Return (X, Y) of the center of cell containing provided text 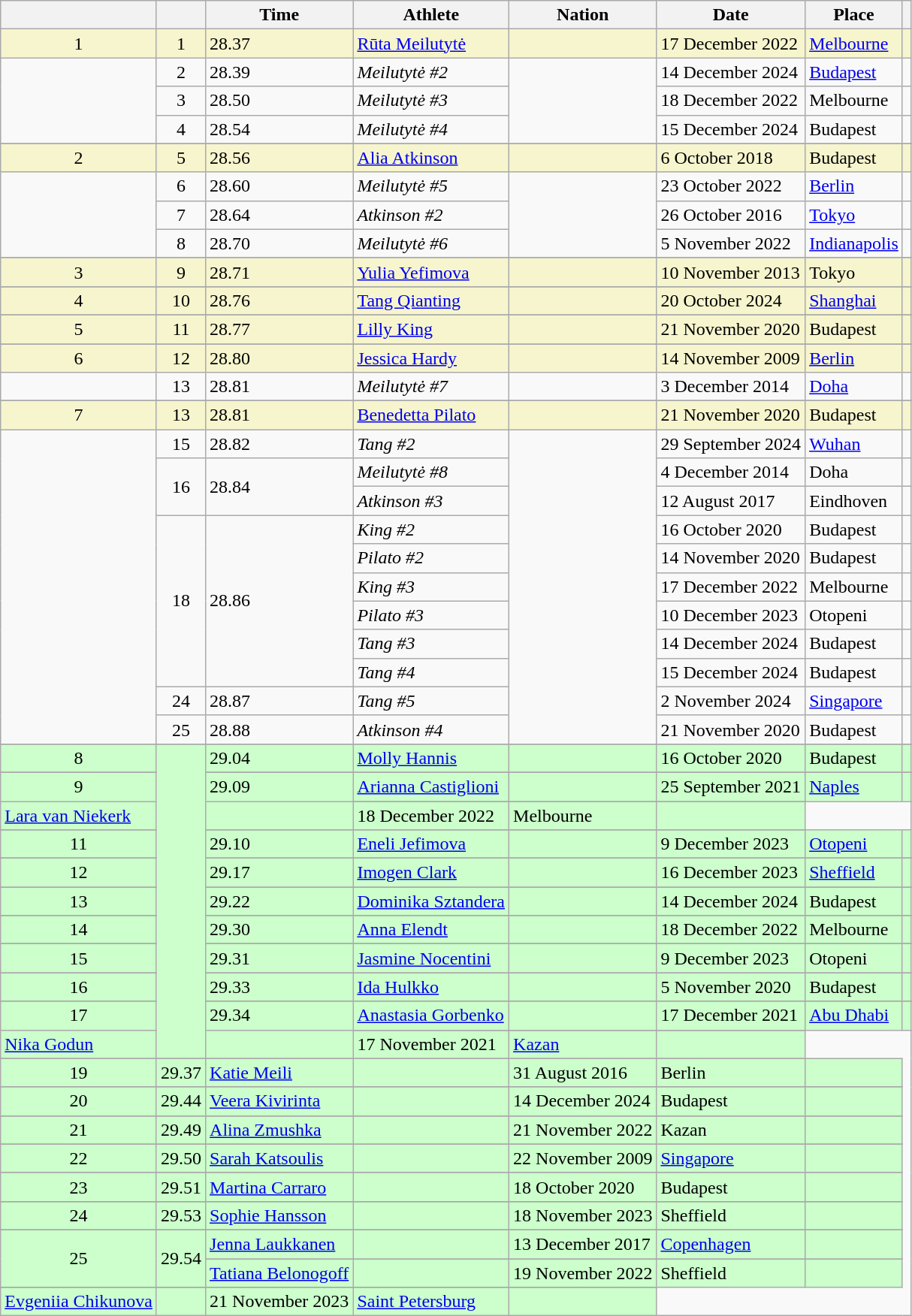
Jenna Laukkanen (279, 1244)
Tang #4 (431, 672)
Pilato #3 (431, 615)
Time (279, 15)
28.64 (279, 215)
28.82 (279, 444)
21 (79, 1130)
17 November 2021 (431, 1044)
23 (79, 1187)
Atkinson #4 (431, 729)
29 September 2024 (731, 444)
29.53 (180, 1215)
17 (79, 1016)
29.44 (180, 1101)
King #3 (431, 587)
Anna Elendt (431, 930)
28.84 (279, 487)
28.76 (279, 300)
21 November 2023 (279, 1302)
28.86 (279, 601)
Jessica Hardy (431, 358)
Place (854, 15)
Arianna Castiglioni (431, 786)
Benedetta Pilato (431, 415)
Imogen Clark (431, 873)
22 November 2009 (583, 1158)
Meilutytė #7 (431, 387)
Wuhan (854, 444)
28.87 (279, 701)
Ida Hulkko (431, 987)
Anastasia Gorbenko (431, 1016)
Nation (583, 15)
Meilutytė #6 (431, 243)
Sophie Hansson (279, 1215)
Molly Hannis (431, 758)
18 (180, 601)
Naples (854, 786)
Alina Zmushka (279, 1130)
Eneli Jefimova (431, 844)
18 October 2020 (583, 1187)
28.54 (279, 129)
5 November 2020 (731, 987)
18 November 2023 (583, 1215)
Katie Meili (279, 1073)
Jasmine Nocentini (431, 958)
5 November 2022 (731, 243)
29.33 (279, 987)
4 December 2014 (731, 472)
3 December 2014 (731, 387)
13 December 2017 (583, 1244)
28.60 (279, 186)
Date (731, 15)
Tang Qianting (431, 300)
Eindhoven (854, 501)
19 (79, 1073)
29.10 (279, 844)
29.04 (279, 758)
Athlete (431, 15)
28.88 (279, 729)
Copenhagen (731, 1244)
Meilutytė #8 (431, 472)
29.51 (180, 1187)
Pilato #2 (431, 558)
Tang #2 (431, 444)
Meilutytė #4 (431, 129)
6 October 2018 (731, 158)
29.09 (279, 786)
29.54 (180, 1258)
26 October 2016 (731, 215)
14 November 2009 (731, 358)
28.50 (279, 101)
20 (79, 1101)
10 December 2023 (731, 615)
Yulia Yefimova (431, 272)
10 (180, 300)
Indianapolis (854, 243)
Martina Carraro (279, 1187)
28.71 (279, 272)
29.34 (279, 1016)
22 (79, 1158)
2 November 2024 (731, 701)
17 December 2021 (731, 1016)
20 October 2024 (731, 300)
Atkinson #3 (431, 501)
28.56 (279, 158)
29.22 (279, 901)
Saint Petersburg (431, 1302)
Rūta Meilutytė (431, 44)
28.37 (279, 44)
29.31 (279, 958)
Atkinson #2 (431, 215)
King #2 (431, 530)
Meilutytė #5 (431, 186)
Meilutytė #2 (431, 72)
Alia Atkinson (431, 158)
25 September 2021 (731, 786)
Tang #3 (431, 644)
Tatiana Belonogoff (279, 1273)
28.39 (279, 72)
28.80 (279, 358)
Lara van Niekerk (79, 815)
29.30 (279, 930)
19 November 2022 (583, 1273)
Evgeniia Chikunova (79, 1302)
14 November 2020 (731, 558)
10 November 2013 (731, 272)
Sarah Katsoulis (279, 1158)
29.49 (180, 1130)
16 December 2023 (731, 873)
Veera Kivirinta (279, 1101)
31 August 2016 (583, 1073)
14 (79, 930)
23 October 2022 (731, 186)
21 November 2022 (583, 1130)
12 August 2017 (731, 501)
29.37 (180, 1073)
29.17 (279, 873)
28.70 (279, 243)
Abu Dhabi (854, 1016)
Dominika Sztandera (431, 901)
Meilutytė #3 (431, 101)
28.77 (279, 329)
Tang #5 (431, 701)
Shanghai (854, 300)
Nika Godun (79, 1044)
29.50 (180, 1158)
Lilly King (431, 329)
